Return the [x, y] coordinate for the center point of the cell that contains the specified text.  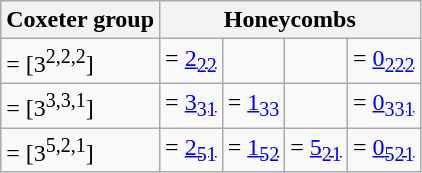
= [32,2,2] [80, 62]
= 0331 [384, 106]
= 0222 [384, 62]
= 222 [192, 62]
Coxeter group [80, 20]
= [33,3,1] [80, 106]
= 251 [192, 150]
= 133 [254, 106]
= 0521 [384, 150]
= 331 [192, 106]
= [35,2,1] [80, 150]
Honeycombs [290, 20]
= 152 [254, 150]
= 521 [316, 150]
